Return [x, y] of the center of cell containing provided text 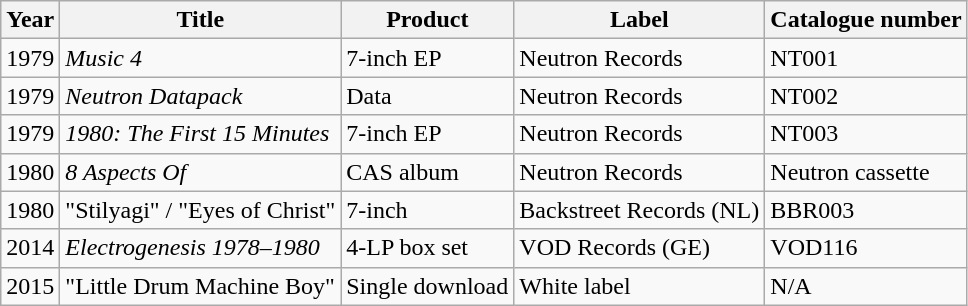
Product [428, 20]
Label [640, 20]
NT003 [866, 134]
N/A [866, 286]
Catalogue number [866, 20]
1980: The First 15 Minutes [200, 134]
Neutron Datapack [200, 96]
"Stilyagi" / "Eyes of Christ" [200, 210]
Backstreet Records (NL) [640, 210]
Electrogenesis 1978–1980 [200, 248]
"Little Drum Machine Boy" [200, 286]
2014 [30, 248]
7-inch [428, 210]
Title [200, 20]
8 Aspects Of [200, 172]
Neutron cassette [866, 172]
White label [640, 286]
VOD116 [866, 248]
NT002 [866, 96]
4-LP box set [428, 248]
Year [30, 20]
VOD Records (GE) [640, 248]
Single download [428, 286]
BBR003 [866, 210]
Data [428, 96]
NT001 [866, 58]
CAS album [428, 172]
2015 [30, 286]
Music 4 [200, 58]
